Extract the [x, y] coordinate from the center of the cell holding the provided text.  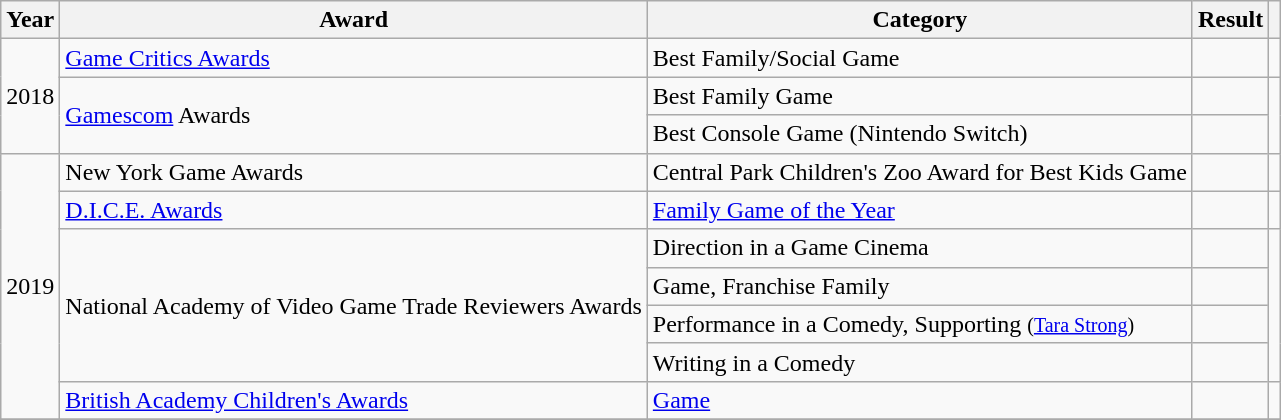
Best Family/Social Game [920, 58]
Game, Franchise Family [920, 286]
Writing in a Comedy [920, 362]
Year [30, 20]
Family Game of the Year [920, 210]
Best Family Game [920, 96]
D.I.C.E. Awards [354, 210]
Game [920, 400]
Award [354, 20]
2018 [30, 96]
2019 [30, 286]
National Academy of Video Game Trade Reviewers Awards [354, 305]
British Academy Children's Awards [354, 400]
Central Park Children's Zoo Award for Best Kids Game [920, 172]
New York Game Awards [354, 172]
Game Critics Awards [354, 58]
Category [920, 20]
Direction in a Game Cinema [920, 248]
Performance in a Comedy, Supporting (Tara Strong) [920, 324]
Gamescom Awards [354, 115]
Result [1230, 20]
Best Console Game (Nintendo Switch) [920, 134]
